Determine the [x, y] coordinate at the center of the cell enclosing the given text.  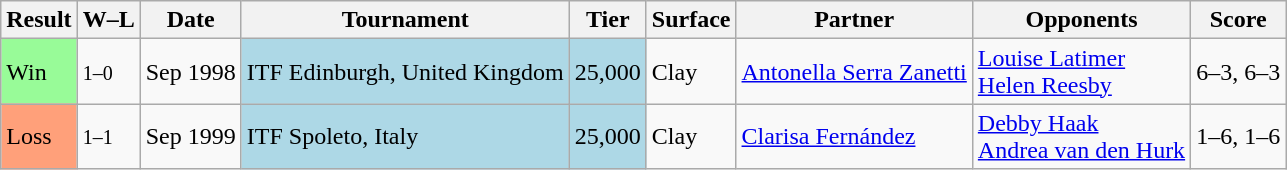
Louise Latimer Helen Reesby [1081, 72]
Tournament [405, 20]
Partner [854, 20]
Date [190, 20]
1–1 [108, 136]
Surface [691, 20]
Clarisa Fernández [854, 136]
Result [39, 20]
6–3, 6–3 [1238, 72]
Sep 1998 [190, 72]
Score [1238, 20]
ITF Edinburgh, United Kingdom [405, 72]
Tier [608, 20]
Debby Haak Andrea van den Hurk [1081, 136]
Opponents [1081, 20]
Loss [39, 136]
Antonella Serra Zanetti [854, 72]
1–0 [108, 72]
ITF Spoleto, Italy [405, 136]
1–6, 1–6 [1238, 136]
W–L [108, 20]
Sep 1999 [190, 136]
Win [39, 72]
